For the text-containing cell, return its midpoint in [X, Y] coordinate format. 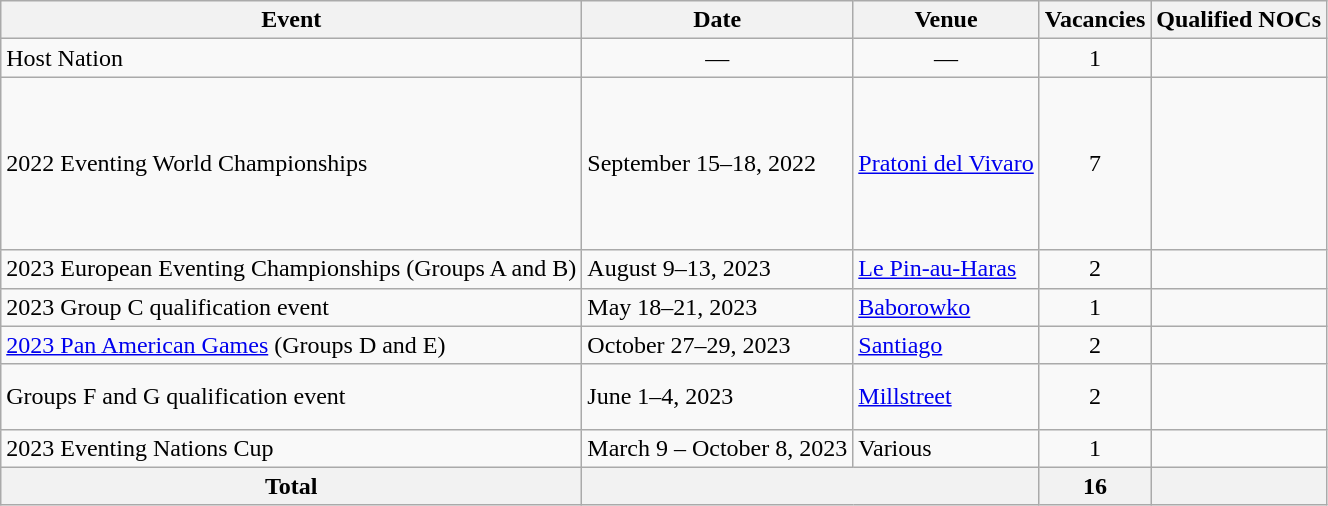
Date [718, 20]
Host Nation [292, 58]
August 9–13, 2023 [718, 269]
May 18–21, 2023 [718, 307]
2023 Eventing Nations Cup [292, 448]
March 9 – October 8, 2023 [718, 448]
June 1–4, 2023 [718, 396]
Pratoni del Vivaro [946, 164]
Total [292, 486]
September 15–18, 2022 [718, 164]
Groups F and G qualification event [292, 396]
2023 Group C qualification event [292, 307]
2023 Pan American Games (Groups D and E) [292, 345]
2023 European Eventing Championships (Groups A and B) [292, 269]
Venue [946, 20]
October 27–29, 2023 [718, 345]
Le Pin-au-Haras [946, 269]
16 [1095, 486]
2022 Eventing World Championships [292, 164]
7 [1095, 164]
Qualified NOCs [1239, 20]
Baborowko [946, 307]
Millstreet [946, 396]
Various [946, 448]
Santiago [946, 345]
Vacancies [1095, 20]
Event [292, 20]
